Find where the given text appears and provide that cell's center as [x, y] coordinate. 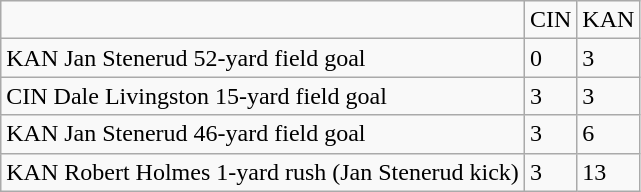
CIN Dale Livingston 15-yard field goal [263, 96]
0 [550, 58]
CIN [550, 20]
KAN Jan Stenerud 46-yard field goal [263, 134]
KAN Jan Stenerud 52-yard field goal [263, 58]
KAN [608, 20]
6 [608, 134]
KAN Robert Holmes 1-yard rush (Jan Stenerud kick) [263, 172]
13 [608, 172]
